Search for the cell housing the specified text and yield its [x, y] center coordinate. 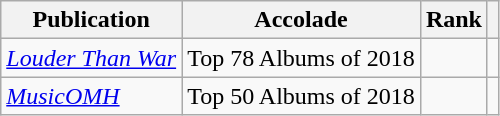
Top 50 Albums of 2018 [302, 96]
Rank [454, 20]
Publication [92, 20]
Top 78 Albums of 2018 [302, 58]
Louder Than War [92, 58]
Accolade [302, 20]
MusicOMH [92, 96]
